For the text-containing cell, return its midpoint in (x, y) coordinate format. 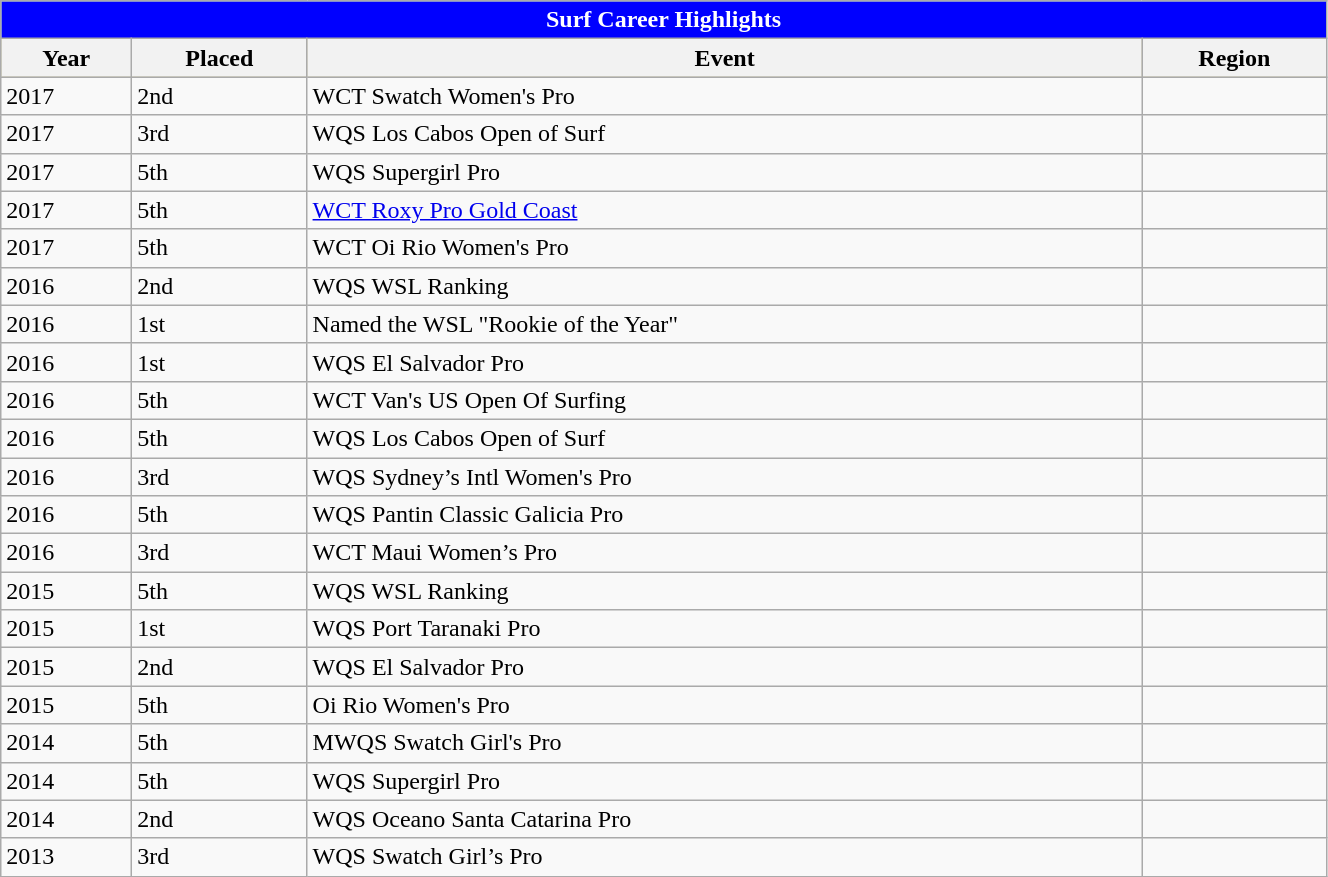
2013 (66, 857)
Placed (220, 58)
Event (724, 58)
WCT Van's US Open Of Surfing (724, 400)
WCT Oi Rio Women's Pro (724, 248)
Oi Rio Women's Pro (724, 705)
Year (66, 58)
WCT Roxy Pro Gold Coast (724, 210)
WQS Swatch Girl’s Pro (724, 857)
Surf Career Highlights (664, 20)
WCT Swatch Women's Pro (724, 96)
Named the WSL "Rookie of the Year" (724, 324)
WQS Pantin Classic Galicia Pro (724, 515)
WQS Port Taranaki Pro (724, 629)
WQS Oceano Santa Catarina Pro (724, 819)
MWQS Swatch Girl's Pro (724, 743)
Region (1234, 58)
WCT Maui Women’s Pro (724, 553)
WQS Sydney’s Intl Women's Pro (724, 477)
